Find where the given text appears and provide that cell's center as (x, y) coordinate. 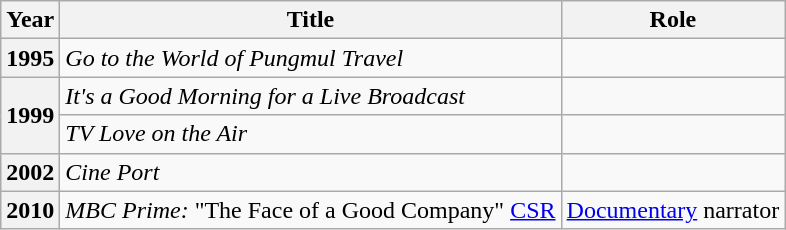
2002 (30, 172)
Cine Port (310, 172)
2010 (30, 210)
Documentary narrator (673, 210)
Year (30, 20)
1999 (30, 115)
1995 (30, 58)
It's a Good Morning for a Live Broadcast (310, 96)
Go to the World of Pungmul Travel (310, 58)
TV Love on the Air (310, 134)
MBC Prime: "The Face of a Good Company" CSR (310, 210)
Title (310, 20)
Role (673, 20)
